Locate the cell with the specified text and output its (X, Y) center coordinate. 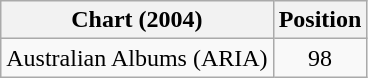
Position (320, 20)
Chart (2004) (137, 20)
Australian Albums (ARIA) (137, 58)
98 (320, 58)
